Return the [X, Y] coordinate for the center point of the cell that contains the specified text.  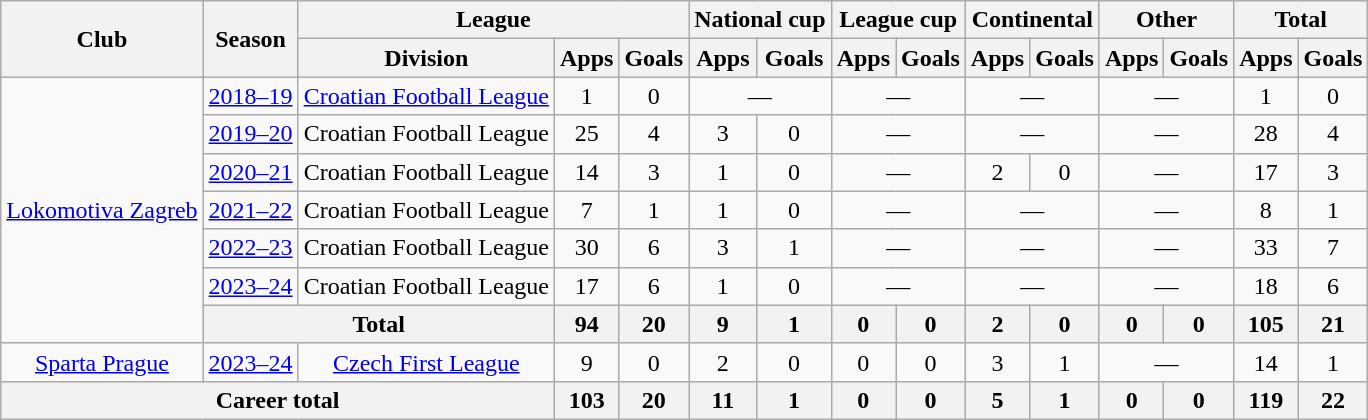
2022–23 [250, 248]
Career total [278, 400]
2021–22 [250, 210]
8 [1266, 210]
National cup [760, 20]
Season [250, 39]
28 [1266, 134]
Other [1166, 20]
21 [1333, 324]
22 [1333, 400]
33 [1266, 248]
105 [1266, 324]
Czech First League [426, 362]
Division [426, 58]
11 [723, 400]
5 [997, 400]
103 [586, 400]
Sparta Prague [102, 362]
18 [1266, 286]
30 [586, 248]
Club [102, 39]
119 [1266, 400]
25 [586, 134]
League cup [898, 20]
2019–20 [250, 134]
League [494, 20]
Continental [1032, 20]
2018–19 [250, 96]
94 [586, 324]
Lokomotiva Zagreb [102, 210]
2020–21 [250, 172]
